Pinpoint the cell where the given text exists, returning its (x, y) midpoint coordinate. 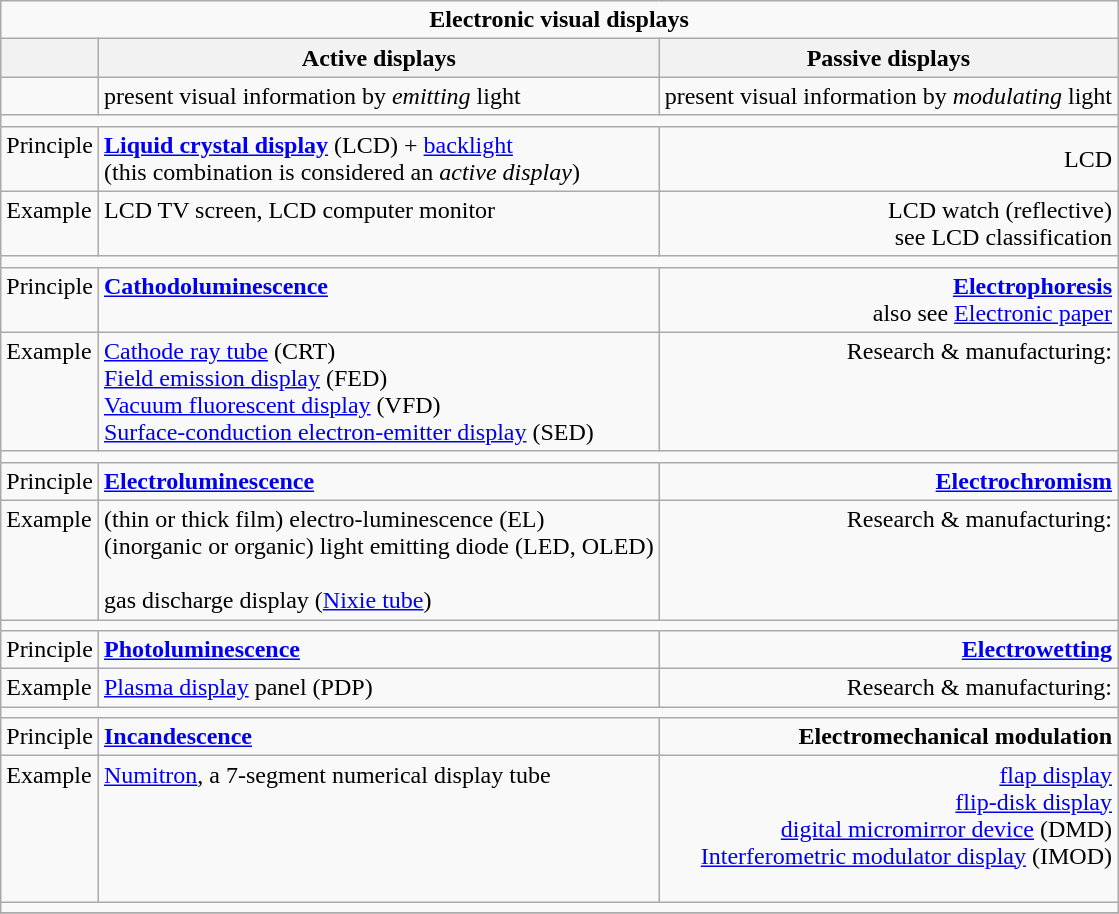
Liquid crystal display (LCD) + backlight(this combination is considered an active display) (378, 158)
Passive displays (888, 58)
present visual information by modulating light (888, 96)
LCD TV screen, LCD computer monitor (378, 224)
Incandescence (378, 737)
Cathode ray tube (CRT)Field emission display (FED)Vacuum fluorescent display (VFD)Surface-conduction electron-emitter display (SED) (378, 392)
flap displayflip-disk displaydigital micromirror device (DMD)Interferometric modulator display (IMOD) (888, 829)
Cathodoluminescence (378, 300)
Electromechanical modulation (888, 737)
LCD watch (reflective)see LCD classification (888, 224)
Numitron, a 7-segment numerical display tube (378, 829)
Active displays (378, 58)
present visual information by emitting light (378, 96)
Electrochromism (888, 481)
(thin or thick film) electro-luminescence (EL)(inorganic or organic) light emitting diode (LED, OLED)gas discharge display (Nixie tube) (378, 560)
Electroluminescence (378, 481)
Photoluminescence (378, 650)
Plasma display panel (PDP) (378, 688)
Electrowetting (888, 650)
Electronic visual displays (560, 20)
LCD (888, 158)
Electrophoresisalso see Electronic paper (888, 300)
